Output the [x, y] coordinate of the center of the cell containing the given text.  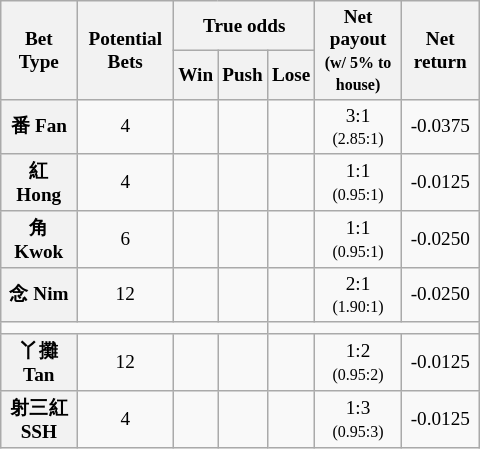
丫攤 Tan [39, 362]
3:1(2.85:1) [358, 127]
Net return [440, 50]
念 Nim [39, 295]
Net payout(w/ 5% to house) [358, 50]
True odds [244, 26]
射三紅 SSH [39, 420]
Win [196, 75]
1:2(0.95:2) [358, 362]
1:3(0.95:3) [358, 420]
2:1(1.90:1) [358, 295]
Lose [291, 75]
紅 Hong [39, 182]
Bet Type [39, 50]
Push [243, 75]
-0.0375 [440, 127]
番 Fan [39, 127]
Potential Bets [126, 50]
角 Kwok [39, 240]
6 [126, 240]
